Return [X, Y] of the center of cell containing provided text 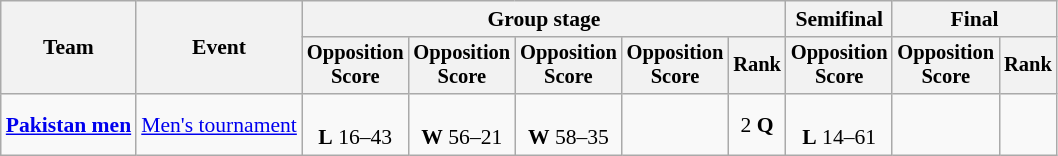
Pakistan men [68, 124]
Event [219, 48]
Team [68, 48]
L 14–61 [840, 124]
Group stage [544, 19]
Men's tournament [219, 124]
W 56–21 [462, 124]
2 Q [757, 124]
Final [974, 19]
L 16–43 [356, 124]
Semifinal [840, 19]
W 58–35 [568, 124]
